For the text-containing cell, return its midpoint in (X, Y) coordinate format. 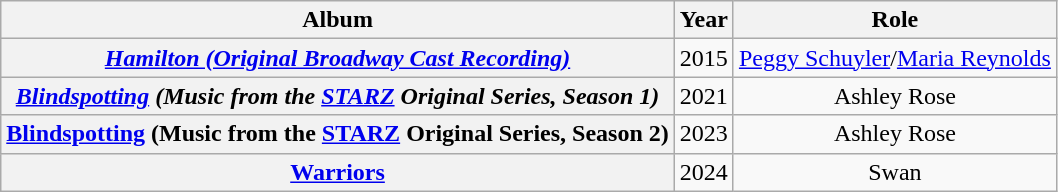
Swan (894, 172)
Hamilton (Original Broadway Cast Recording) (338, 58)
2023 (704, 134)
2024 (704, 172)
Role (894, 20)
Year (704, 20)
2021 (704, 96)
Warriors (338, 172)
Peggy Schuyler/Maria Reynolds (894, 58)
Blindspotting (Music from the STARZ Original Series, Season 1) (338, 96)
2015 (704, 58)
Album (338, 20)
Blindspotting (Music from the STARZ Original Series, Season 2) (338, 134)
